For the text-containing cell, return its midpoint in (x, y) coordinate format. 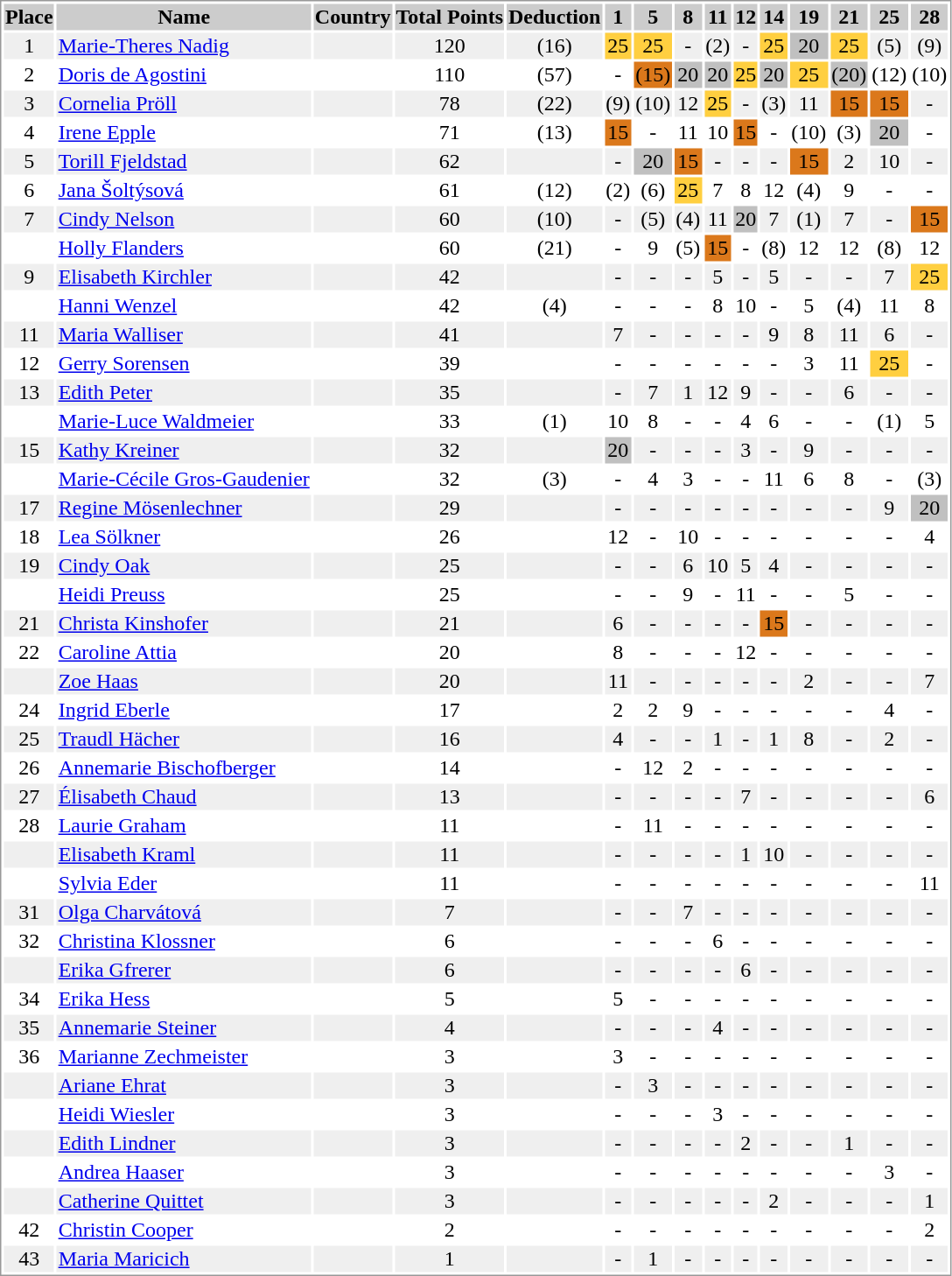
(22) (554, 104)
Total Points (450, 17)
Andrea Haaser (184, 1172)
Annemarie Steiner (184, 1028)
Country (353, 17)
Maria Walliser (184, 335)
120 (450, 46)
Elisabeth Kraml (184, 855)
78 (450, 104)
Cornelia Pröll (184, 104)
(15) (653, 74)
Christin Cooper (184, 1230)
Lea Sölkner (184, 536)
27 (29, 797)
(13) (554, 132)
33 (450, 421)
Marie-Luce Waldmeier (184, 421)
Catherine Quittet (184, 1202)
Maria Maricich (184, 1259)
Laurie Graham (184, 825)
Heidi Wiesler (184, 1114)
16 (450, 740)
Doris de Agostini (184, 74)
Marie-Cécile Gros-Gaudenier (184, 479)
Christina Klossner (184, 941)
Caroline Attia (184, 652)
31 (29, 913)
Christa Kinshofer (184, 624)
61 (450, 190)
Hanni Wenzel (184, 305)
Holly Flanders (184, 248)
Cindy Nelson (184, 220)
Irene Epple (184, 132)
Erika Gfrerer (184, 971)
62 (450, 162)
Gerry Sorensen (184, 363)
Sylvia Eder (184, 883)
Deduction (554, 17)
Ingrid Eberle (184, 710)
Zoe Haas (184, 682)
Elisabeth Kirchler (184, 277)
Heidi Preuss (184, 594)
39 (450, 363)
43 (29, 1259)
(57) (554, 74)
18 (29, 536)
Name (184, 17)
Jana Šoltýsová (184, 190)
24 (29, 710)
Place (29, 17)
Marie-Theres Nadig (184, 46)
Élisabeth Chaud (184, 797)
34 (29, 999)
Erika Hess (184, 999)
(20) (849, 74)
Olga Charvátová (184, 913)
Kathy Kreiner (184, 451)
(21) (554, 248)
110 (450, 74)
Regine Mösenlechner (184, 508)
Traudl Hächer (184, 740)
Cindy Oak (184, 566)
(16) (554, 46)
36 (29, 1056)
Edith Peter (184, 393)
Edith Lindner (184, 1144)
Marianne Zechmeister (184, 1056)
(6) (653, 190)
Torill Fjeldstad (184, 162)
22 (29, 652)
Ariane Ehrat (184, 1086)
41 (450, 335)
29 (450, 508)
71 (450, 132)
Annemarie Bischofberger (184, 768)
